Scan for the cell matching the given text and deliver its (x, y) coordinate at center. 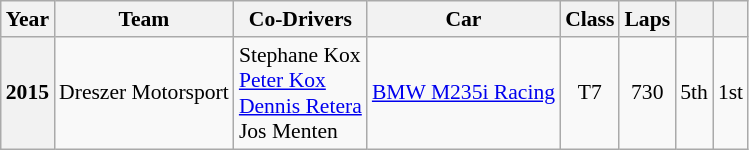
BMW M235i Racing (464, 93)
Team (144, 19)
Co-Drivers (300, 19)
Laps (647, 19)
Class (590, 19)
1st (730, 93)
730 (647, 93)
2015 (28, 93)
5th (694, 93)
Stephane Kox Peter Kox Dennis Retera Jos Menten (300, 93)
Year (28, 19)
T7 (590, 93)
Dreszer Motorsport (144, 93)
Car (464, 19)
